Locate the cell with the specified text and output its (X, Y) center coordinate. 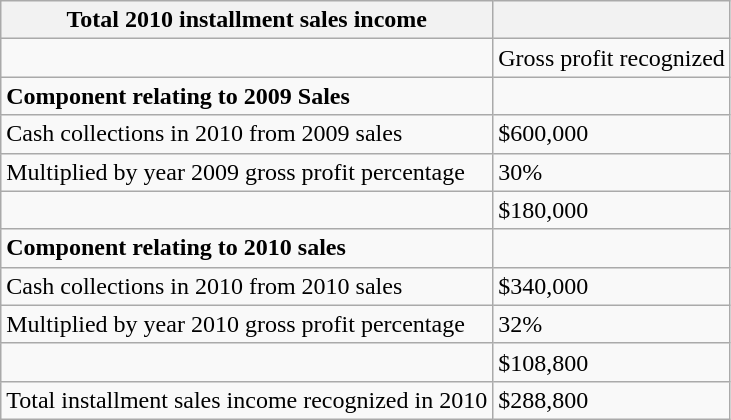
Multiplied by year 2009 gross profit percentage (247, 172)
$340,000 (612, 286)
$108,800 (612, 362)
Component relating to 2010 sales (247, 248)
Component relating to 2009 Sales (247, 96)
$180,000 (612, 210)
$288,800 (612, 400)
Cash collections in 2010 from 2010 sales (247, 286)
Total 2010 installment sales income (247, 20)
Cash collections in 2010 from 2009 sales (247, 134)
Total installment sales income recognized in 2010 (247, 400)
Gross profit recognized (612, 58)
$600,000 (612, 134)
30% (612, 172)
Multiplied by year 2010 gross profit percentage (247, 324)
32% (612, 324)
